Extract the [x, y] coordinate from the center of the cell holding the provided text.  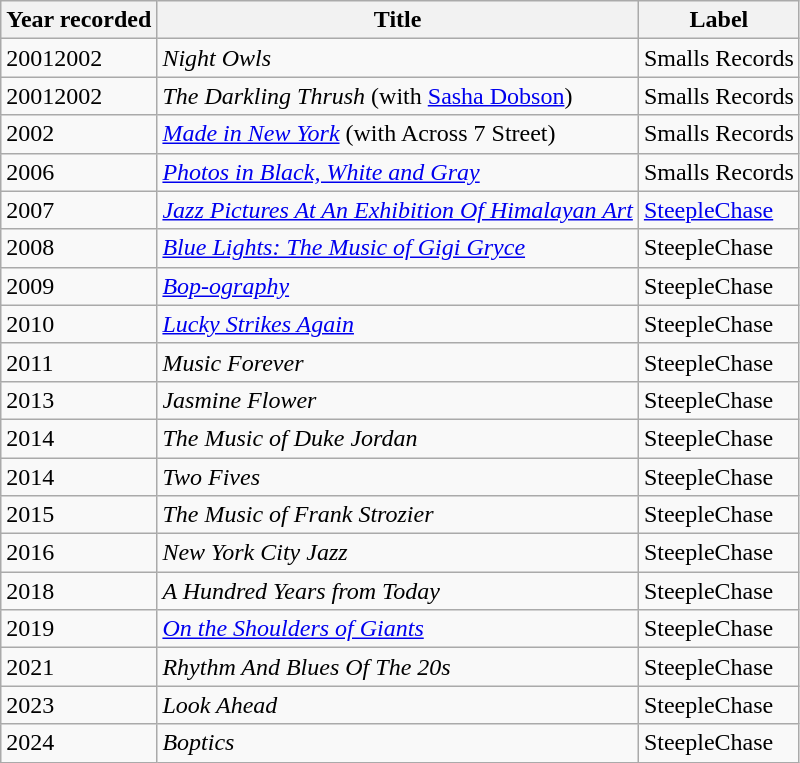
Look Ahead [398, 705]
Rhythm And Blues Of The 20s [398, 667]
Jazz Pictures At An Exhibition Of Himalayan Art [398, 210]
2010 [79, 324]
Night Owls [398, 58]
The Music of Duke Jordan [398, 438]
New York City Jazz [398, 553]
Boptics [398, 743]
2002 [79, 134]
Blue Lights: The Music of Gigi Gryce [398, 248]
Music Forever [398, 362]
2013 [79, 400]
Title [398, 20]
2018 [79, 591]
2007 [79, 210]
The Music of Frank Strozier [398, 515]
2024 [79, 743]
On the Shoulders of Giants [398, 629]
The Darkling Thrush (with Sasha Dobson) [398, 96]
2011 [79, 362]
Photos in Black, White and Gray [398, 172]
2015 [79, 515]
Two Fives [398, 477]
2009 [79, 286]
A Hundred Years from Today [398, 591]
2019 [79, 629]
2021 [79, 667]
Jasmine Flower [398, 400]
2016 [79, 553]
2023 [79, 705]
Year recorded [79, 20]
2006 [79, 172]
2008 [79, 248]
Made in New York (with Across 7 Street) [398, 134]
Label [718, 20]
Lucky Strikes Again [398, 324]
Bop-ography [398, 286]
